Provide the [X, Y] coordinate of the cell's center where the given text is located.  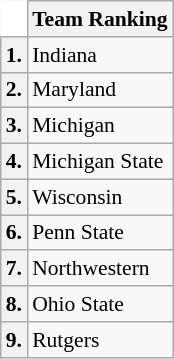
2. [14, 90]
1. [14, 55]
Wisconsin [100, 197]
6. [14, 233]
5. [14, 197]
7. [14, 269]
Ohio State [100, 304]
Rutgers [100, 340]
8. [14, 304]
Michigan [100, 126]
Indiana [100, 55]
Northwestern [100, 269]
9. [14, 340]
Maryland [100, 90]
Michigan State [100, 162]
Penn State [100, 233]
3. [14, 126]
Team Ranking [100, 19]
4. [14, 162]
